Return the [x, y] coordinate for the center point of the cell that contains the specified text.  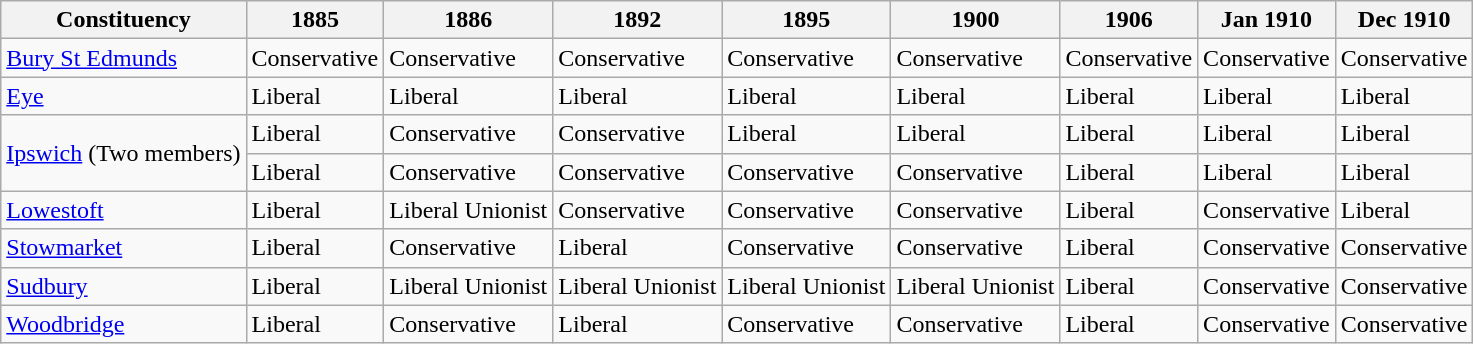
Woodbridge [124, 324]
Ipswich (Two members) [124, 153]
Bury St Edmunds [124, 58]
1892 [638, 20]
Eye [124, 96]
1885 [315, 20]
Jan 1910 [1267, 20]
1895 [806, 20]
1886 [468, 20]
Lowestoft [124, 210]
Dec 1910 [1404, 20]
Stowmarket [124, 248]
1900 [976, 20]
Constituency [124, 20]
1906 [1129, 20]
Sudbury [124, 286]
